Extract the (x, y) coordinate from the center of the cell holding the provided text.  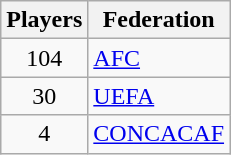
4 (44, 134)
CONCACAF (159, 134)
Federation (159, 20)
Players (44, 20)
30 (44, 96)
104 (44, 58)
AFC (159, 58)
UEFA (159, 96)
